Output the [x, y] coordinate of the center of the cell containing the given text.  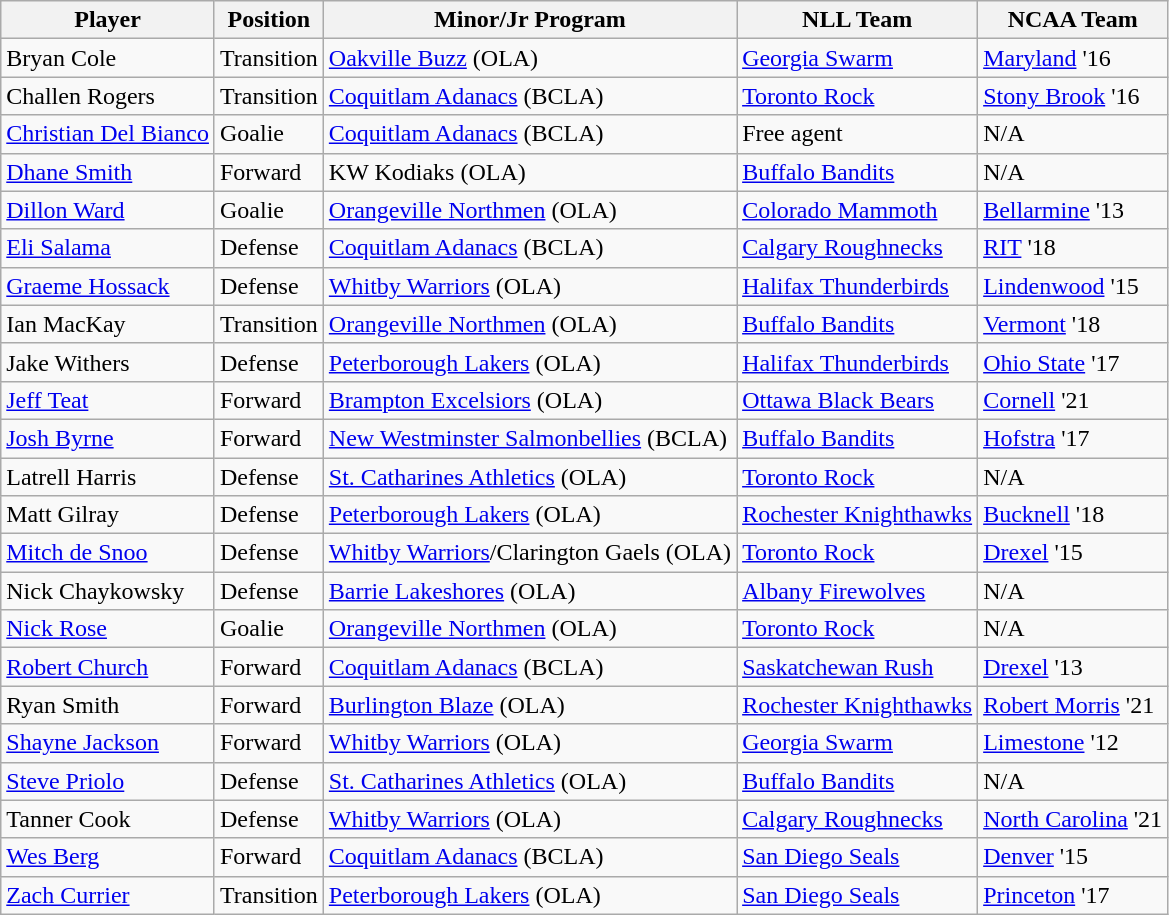
Cornell '21 [1073, 400]
Oakville Buzz (OLA) [530, 58]
Nick Chaykowsky [108, 591]
Lindenwood '15 [1073, 286]
Bryan Cole [108, 58]
New Westminster Salmonbellies (BCLA) [530, 438]
Ottawa Black Bears [858, 400]
Bellarmine '13 [1073, 210]
Graeme Hossack [108, 286]
Player [108, 20]
Limestone '12 [1073, 743]
Latrell Harris [108, 477]
Minor/Jr Program [530, 20]
Stony Brook '16 [1073, 96]
Brampton Excelsiors (OLA) [530, 400]
Saskatchewan Rush [858, 667]
Drexel '15 [1073, 553]
Jeff Teat [108, 400]
Whitby Warriors/Clarington Gaels (OLA) [530, 553]
Albany Firewolves [858, 591]
Christian Del Bianco [108, 134]
Colorado Mammoth [858, 210]
Free agent [858, 134]
Burlington Blaze (OLA) [530, 705]
Position [268, 20]
Shayne Jackson [108, 743]
Maryland '16 [1073, 58]
Dhane Smith [108, 172]
Denver '15 [1073, 857]
Wes Berg [108, 857]
Nick Rose [108, 629]
Mitch de Snoo [108, 553]
Ryan Smith [108, 705]
NLL Team [858, 20]
Eli Salama [108, 248]
Bucknell '18 [1073, 515]
RIT '18 [1073, 248]
KW Kodiaks (OLA) [530, 172]
Jake Withers [108, 362]
Barrie Lakeshores (OLA) [530, 591]
Ohio State '17 [1073, 362]
Robert Morris '21 [1073, 705]
Matt Gilray [108, 515]
Dillon Ward [108, 210]
Josh Byrne [108, 438]
Hofstra '17 [1073, 438]
Robert Church [108, 667]
Drexel '13 [1073, 667]
Challen Rogers [108, 96]
Tanner Cook [108, 819]
Zach Currier [108, 895]
Vermont '18 [1073, 324]
Steve Priolo [108, 781]
Ian MacKay [108, 324]
NCAA Team [1073, 20]
North Carolina '21 [1073, 819]
Princeton '17 [1073, 895]
